Output the (x, y) coordinate of the center of the cell containing the given text.  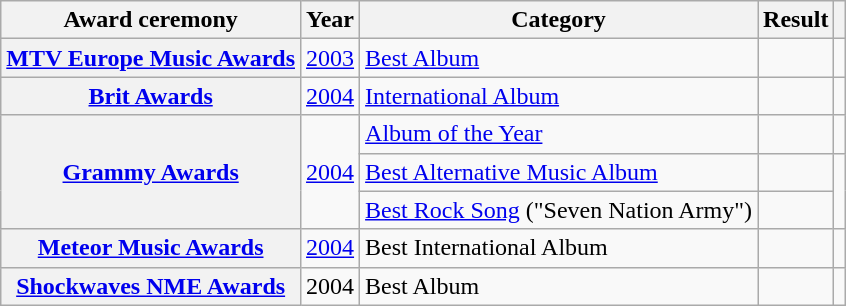
Album of the Year (559, 134)
Shockwaves NME Awards (151, 286)
Meteor Music Awards (151, 248)
Grammy Awards (151, 172)
Result (796, 20)
Award ceremony (151, 20)
Brit Awards (151, 96)
Best Alternative Music Album (559, 172)
Best International Album (559, 248)
Year (330, 20)
2003 (330, 58)
MTV Europe Music Awards (151, 58)
Category (559, 20)
International Album (559, 96)
Best Rock Song ("Seven Nation Army") (559, 210)
